Provide the [x, y] coordinate of the cell's center where the given text is located.  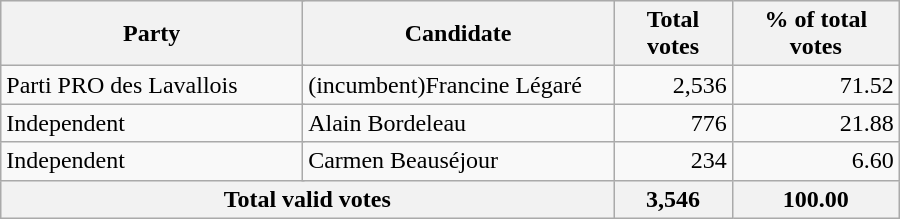
21.88 [816, 123]
(incumbent)Francine Légaré [458, 85]
% of total votes [816, 34]
Carmen Beauséjour [458, 161]
Alain Bordeleau [458, 123]
71.52 [816, 85]
Total valid votes [308, 199]
Parti PRO des Lavallois [152, 85]
6.60 [816, 161]
Total votes [674, 34]
Party [152, 34]
3,546 [674, 199]
100.00 [816, 199]
234 [674, 161]
2,536 [674, 85]
Candidate [458, 34]
776 [674, 123]
